Pinpoint the cell where the given text exists, returning its [x, y] midpoint coordinate. 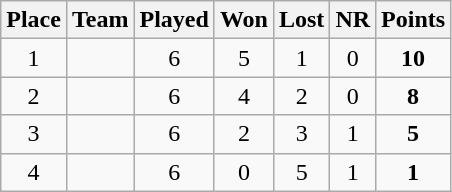
Won [244, 20]
NR [353, 20]
Points [414, 20]
10 [414, 58]
Place [34, 20]
Played [174, 20]
8 [414, 96]
Team [100, 20]
Lost [301, 20]
